Scan for the cell matching the given text and deliver its [x, y] coordinate at center. 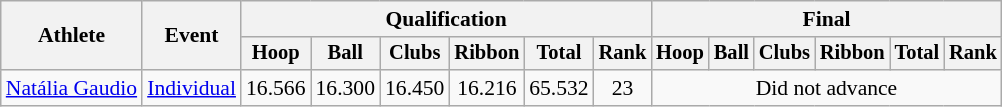
Qualification [446, 19]
Event [192, 36]
Did not advance [826, 88]
16.300 [344, 88]
Athlete [72, 36]
16.566 [276, 88]
65.532 [558, 88]
Individual [192, 88]
23 [623, 88]
Final [826, 19]
16.216 [486, 88]
Natália Gaudio [72, 88]
16.450 [414, 88]
